Determine the (X, Y) coordinate at the center of the cell enclosing the given text.  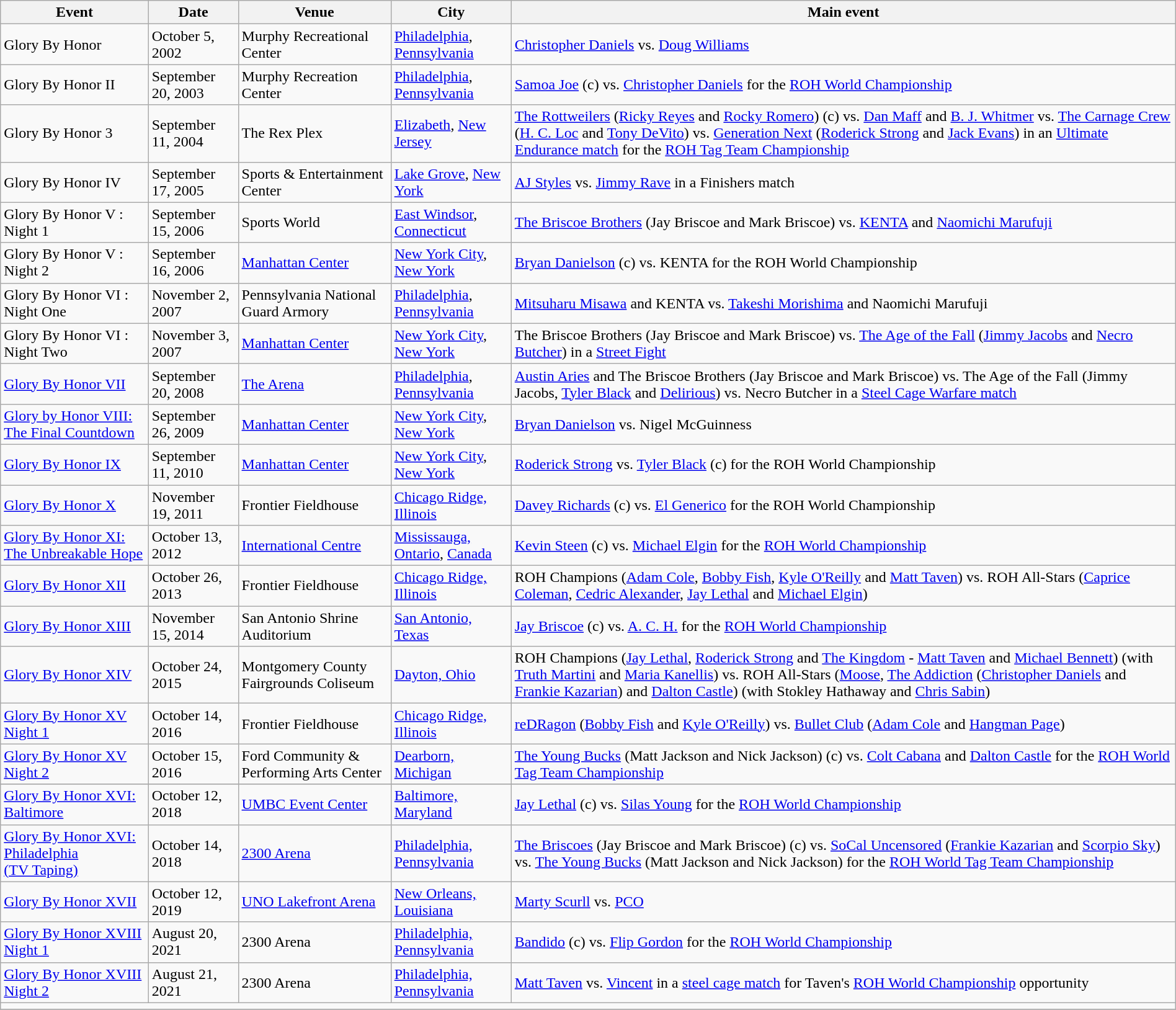
Kevin Steen (c) vs. Michael Elgin for the ROH World Championship (844, 546)
East Windsor, Connecticut (451, 222)
September 17, 2005 (194, 182)
November 2, 2007 (194, 303)
September 20, 2008 (194, 383)
Dearborn, Michigan (451, 764)
Glory By Honor IV (74, 182)
Date (194, 12)
September 16, 2006 (194, 263)
The Young Bucks (Matt Jackson and Nick Jackson) (c) vs. Colt Cabana and Dalton Castle for the ROH World Tag Team Championship (844, 764)
City (451, 12)
Glory By Honor XV Night 2 (74, 764)
Glory By Honor (74, 45)
Davey Richards (c) vs. El Generico for the ROH World Championship (844, 505)
October 24, 2015 (194, 675)
October 15, 2016 (194, 764)
Christopher Daniels vs. Doug Williams (844, 45)
International Centre (314, 546)
UMBC Event Center (314, 804)
Glory By Honor V : Night 2 (74, 263)
Baltimore, Maryland (451, 804)
Ford Community & Performing Arts Center (314, 764)
Roderick Strong vs. Tyler Black (c) for the ROH World Championship (844, 464)
October 14, 2016 (194, 723)
Glory By Honor XVIII Night 1 (74, 942)
Dayton, Ohio (451, 675)
November 3, 2007 (194, 344)
The Briscoe Brothers (Jay Briscoe and Mark Briscoe) vs. KENTA and Naomichi Marufuji (844, 222)
Sports World (314, 222)
AJ Styles vs. Jimmy Rave in a Finishers match (844, 182)
Glory By Honor 3 (74, 133)
Event (74, 12)
September 15, 2006 (194, 222)
Glory By Honor X (74, 505)
New Orleans, Louisiana (451, 902)
San Antonio, Texas (451, 627)
September 11, 2004 (194, 133)
Glory By Honor XVII (74, 902)
San Antonio Shrine Auditorium (314, 627)
The Rex Plex (314, 133)
Glory By Honor XV Night 1 (74, 723)
Bryan Danielson vs. Nigel McGuinness (844, 424)
Mississauga, Ontario, Canada (451, 546)
The Briscoe Brothers (Jay Briscoe and Mark Briscoe) vs. The Age of the Fall (Jimmy Jacobs and Necro Butcher) in a Street Fight (844, 344)
Mitsuharu Misawa and KENTA vs. Takeshi Morishima and Naomichi Marufuji (844, 303)
September 26, 2009 (194, 424)
Glory By Honor XVI: Philadelphia (TV Taping) (74, 853)
Main event (844, 12)
October 12, 2019 (194, 902)
November 15, 2014 (194, 627)
Glory By Honor XVI: Baltimore (74, 804)
September 11, 2010 (194, 464)
Montgomery County Fairgrounds Coliseum (314, 675)
August 20, 2021 (194, 942)
Samoa Joe (c) vs. Christopher Daniels for the ROH World Championship (844, 84)
Glory By Honor XIII (74, 627)
Marty Scurll vs. PCO (844, 902)
Glory By Honor VI : Night One (74, 303)
Lake Grove, New York (451, 182)
Glory By Honor VI : Night Two (74, 344)
November 19, 2011 (194, 505)
Murphy Recreational Center (314, 45)
Bryan Danielson (c) vs. KENTA for the ROH World Championship (844, 263)
October 12, 2018 (194, 804)
The Arena (314, 383)
Glory By Honor XVIII Night 2 (74, 983)
reDRagon (Bobby Fish and Kyle O'Reilly) vs. Bullet Club (Adam Cole and Hangman Page) (844, 723)
Pennsylvania National Guard Armory (314, 303)
Glory By Honor V : Night 1 (74, 222)
Bandido (c) vs. Flip Gordon for the ROH World Championship (844, 942)
Glory By Honor XI: The Unbreakable Hope (74, 546)
August 21, 2021 (194, 983)
October 14, 2018 (194, 853)
Jay Lethal (c) vs. Silas Young for the ROH World Championship (844, 804)
Jay Briscoe (c) vs. A. C. H. for the ROH World Championship (844, 627)
September 20, 2003 (194, 84)
Glory By Honor VII (74, 383)
October 26, 2013 (194, 586)
Glory by Honor VIII: The Final Countdown (74, 424)
October 13, 2012 (194, 546)
Glory By Honor XII (74, 586)
Elizabeth, New Jersey (451, 133)
Sports & Entertainment Center (314, 182)
Glory By Honor II (74, 84)
Glory By Honor XIV (74, 675)
Venue (314, 12)
Glory By Honor IX (74, 464)
October 5, 2002 (194, 45)
UNO Lakefront Arena (314, 902)
Matt Taven vs. Vincent in a steel cage match for Taven's ROH World Championship opportunity (844, 983)
Murphy Recreation Center (314, 84)
